Determine the (x, y) coordinate at the center of the cell enclosing the given text.  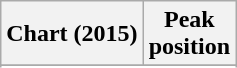
Peakposition (189, 34)
Chart (2015) (72, 34)
